Identify which cell holds the provided text, then report its (X, Y) central coordinate. 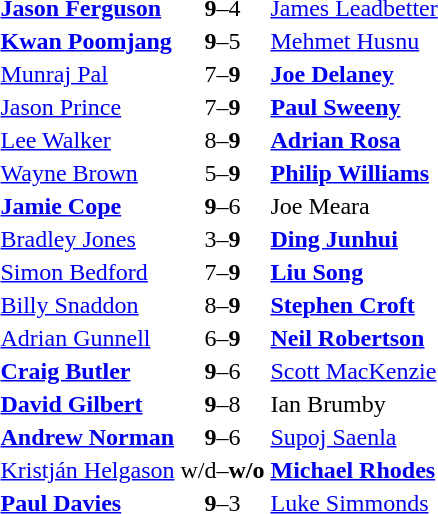
6–9 (222, 338)
9–5 (222, 41)
9–8 (222, 404)
3–9 (222, 239)
w/d–w/o (222, 470)
5–9 (222, 173)
